Search for the cell housing the specified text and yield its [X, Y] center coordinate. 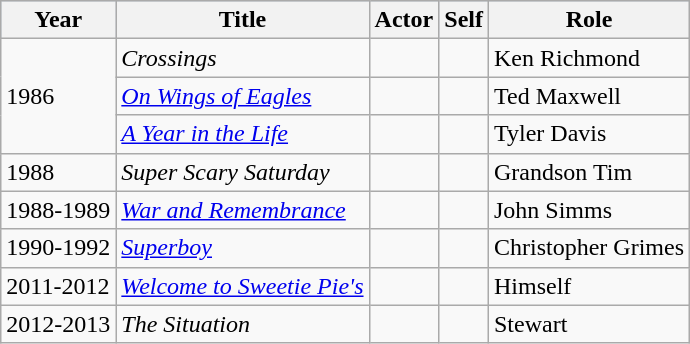
2011-2012 [58, 286]
Superboy [242, 248]
1988-1989 [58, 210]
1990-1992 [58, 248]
War and Remembrance [242, 210]
1986 [58, 96]
Grandson Tim [588, 172]
Title [242, 20]
1988 [58, 172]
Super Scary Saturday [242, 172]
Stewart [588, 324]
On Wings of Eagles [242, 96]
Welcome to Sweetie Pie's [242, 286]
Tyler Davis [588, 134]
Christopher Grimes [588, 248]
Self [464, 20]
Year [58, 20]
Crossings [242, 58]
Actor [404, 20]
Role [588, 20]
Himself [588, 286]
Ted Maxwell [588, 96]
Ken Richmond [588, 58]
John Simms [588, 210]
The Situation [242, 324]
A Year in the Life [242, 134]
2012-2013 [58, 324]
